Extract the [x, y] coordinate from the center of the cell holding the provided text.  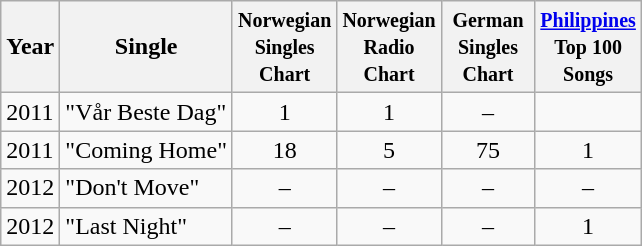
Philippines Top 100 Songs [588, 47]
Year [30, 47]
18 [284, 150]
Norwegian Singles Chart [284, 47]
"Don't Move" [146, 188]
"Last Night" [146, 226]
Single [146, 47]
German Singles Chart [488, 47]
"Coming Home" [146, 150]
5 [389, 150]
Norwegian Radio Chart [389, 47]
"Vår Beste Dag" [146, 112]
75 [488, 150]
